Provide the [X, Y] coordinate of the cell's center where the given text is located.  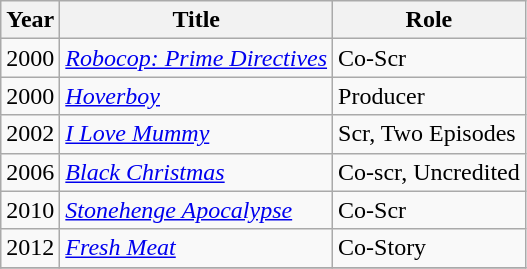
Hoverboy [196, 96]
Black Christmas [196, 172]
Co-scr, Uncredited [430, 172]
2012 [30, 248]
2006 [30, 172]
2002 [30, 134]
2010 [30, 210]
Producer [430, 96]
Scr, Two Episodes [430, 134]
Role [430, 20]
Year [30, 20]
Stonehenge Apocalypse [196, 210]
Robocop: Prime Directives [196, 58]
Fresh Meat [196, 248]
Co-Story [430, 248]
I Love Mummy [196, 134]
Title [196, 20]
